Provide the (X, Y) coordinate of the cell's center where the given text is located.  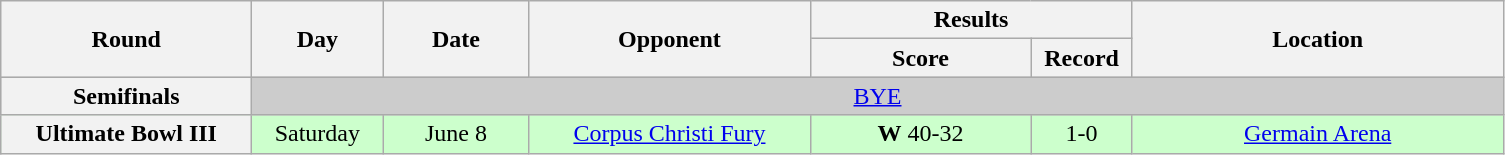
Round (126, 39)
Ultimate Bowl III (126, 134)
Score (920, 58)
Record (1082, 58)
Corpus Christi Fury (670, 134)
Germain Arena (1318, 134)
1-0 (1082, 134)
Results (971, 20)
Day (318, 39)
Saturday (318, 134)
BYE (878, 96)
Opponent (670, 39)
W 40-32 (920, 134)
June 8 (456, 134)
Location (1318, 39)
Date (456, 39)
Semifinals (126, 96)
